Identify which cell holds the provided text, then report its (x, y) central coordinate. 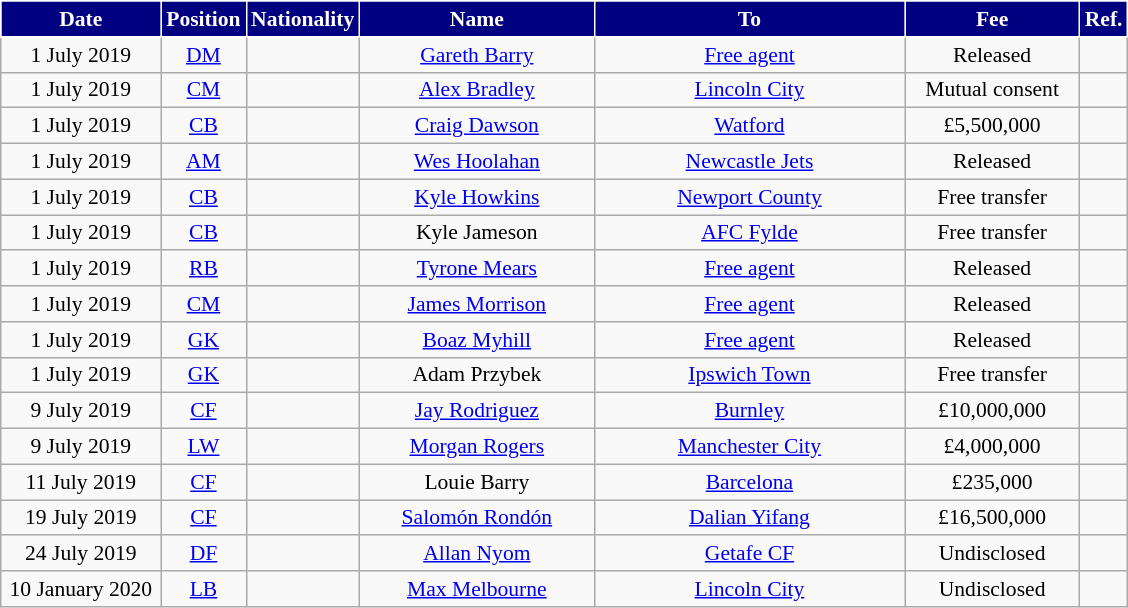
Wes Hoolahan (476, 162)
Manchester City (749, 447)
£5,500,000 (992, 126)
DM (204, 55)
Salomón Rondón (476, 518)
Newport County (749, 197)
Louie Barry (476, 482)
Getafe CF (749, 554)
James Morrison (476, 304)
LW (204, 447)
£16,500,000 (992, 518)
AM (204, 162)
AFC Fylde (749, 233)
Craig Dawson (476, 126)
Jay Rodriguez (476, 411)
LB (204, 589)
Gareth Barry (476, 55)
Max Melbourne (476, 589)
DF (204, 554)
Mutual consent (992, 90)
Morgan Rogers (476, 447)
Ref. (1104, 19)
Dalian Yifang (749, 518)
10 January 2020 (81, 589)
19 July 2019 (81, 518)
Newcastle Jets (749, 162)
Nationality (302, 19)
£4,000,000 (992, 447)
Fee (992, 19)
Barcelona (749, 482)
Kyle Howkins (476, 197)
Ipswich Town (749, 375)
Position (204, 19)
Boaz Myhill (476, 340)
Alex Bradley (476, 90)
Burnley (749, 411)
24 July 2019 (81, 554)
11 July 2019 (81, 482)
Tyrone Mears (476, 269)
Adam Przybek (476, 375)
£235,000 (992, 482)
Watford (749, 126)
Date (81, 19)
Allan Nyom (476, 554)
To (749, 19)
£10,000,000 (992, 411)
Kyle Jameson (476, 233)
RB (204, 269)
Name (476, 19)
